Return the (X, Y) coordinate for the center point of the cell that contains the specified text.  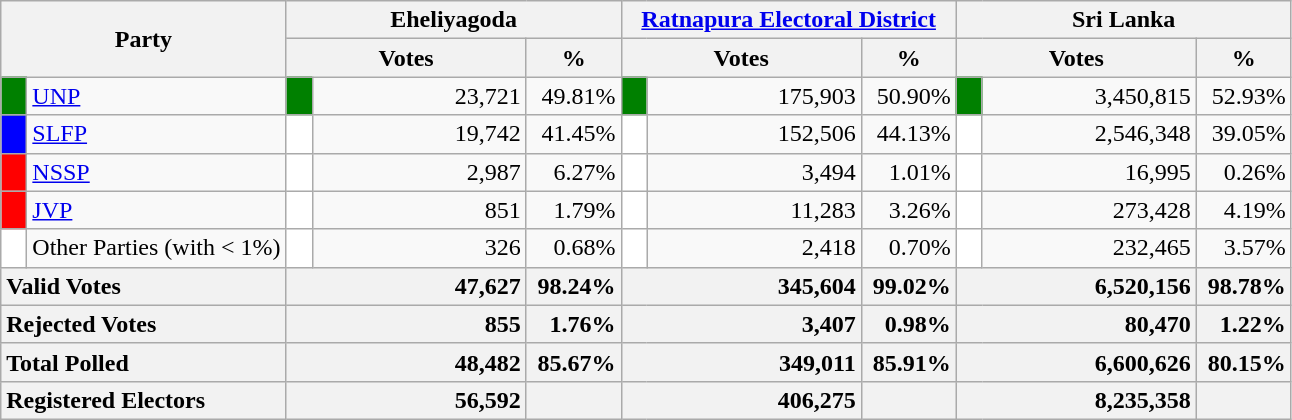
80,470 (1076, 324)
52.93% (1244, 96)
8,235,358 (1076, 400)
2,987 (419, 172)
232,465 (1089, 248)
16,995 (1089, 172)
1.01% (908, 172)
6,600,626 (1076, 362)
Total Polled (144, 362)
56,592 (406, 400)
0.26% (1244, 172)
855 (406, 324)
3,494 (754, 172)
Rejected Votes (144, 324)
11,283 (754, 210)
85.91% (908, 362)
6.27% (574, 172)
4.19% (1244, 210)
3,407 (741, 324)
Ratnapura Electoral District (788, 20)
99.02% (908, 286)
44.13% (908, 134)
1.79% (574, 210)
1.76% (574, 324)
Sri Lanka (1124, 20)
98.78% (1244, 286)
Eheliyagoda (454, 20)
152,506 (754, 134)
345,604 (741, 286)
273,428 (1089, 210)
41.45% (574, 134)
98.24% (574, 286)
48,482 (406, 362)
39.05% (1244, 134)
50.90% (908, 96)
19,742 (419, 134)
80.15% (1244, 362)
2,418 (754, 248)
851 (419, 210)
JVP (156, 210)
85.67% (574, 362)
Other Parties (with < 1%) (156, 248)
Valid Votes (144, 286)
1.22% (1244, 324)
406,275 (741, 400)
3,450,815 (1089, 96)
SLFP (156, 134)
0.98% (908, 324)
49.81% (574, 96)
0.70% (908, 248)
2,546,348 (1089, 134)
3.57% (1244, 248)
47,627 (406, 286)
3.26% (908, 210)
6,520,156 (1076, 286)
326 (419, 248)
0.68% (574, 248)
175,903 (754, 96)
UNP (156, 96)
Party (144, 39)
NSSP (156, 172)
Registered Electors (144, 400)
349,011 (741, 362)
23,721 (419, 96)
